Return (x, y) of the center of cell containing provided text 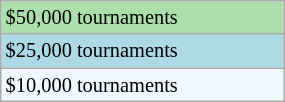
$50,000 tournaments (142, 17)
$25,000 tournaments (142, 51)
$10,000 tournaments (142, 85)
